Provide the (X, Y) coordinate of the cell's center where the given text is located.  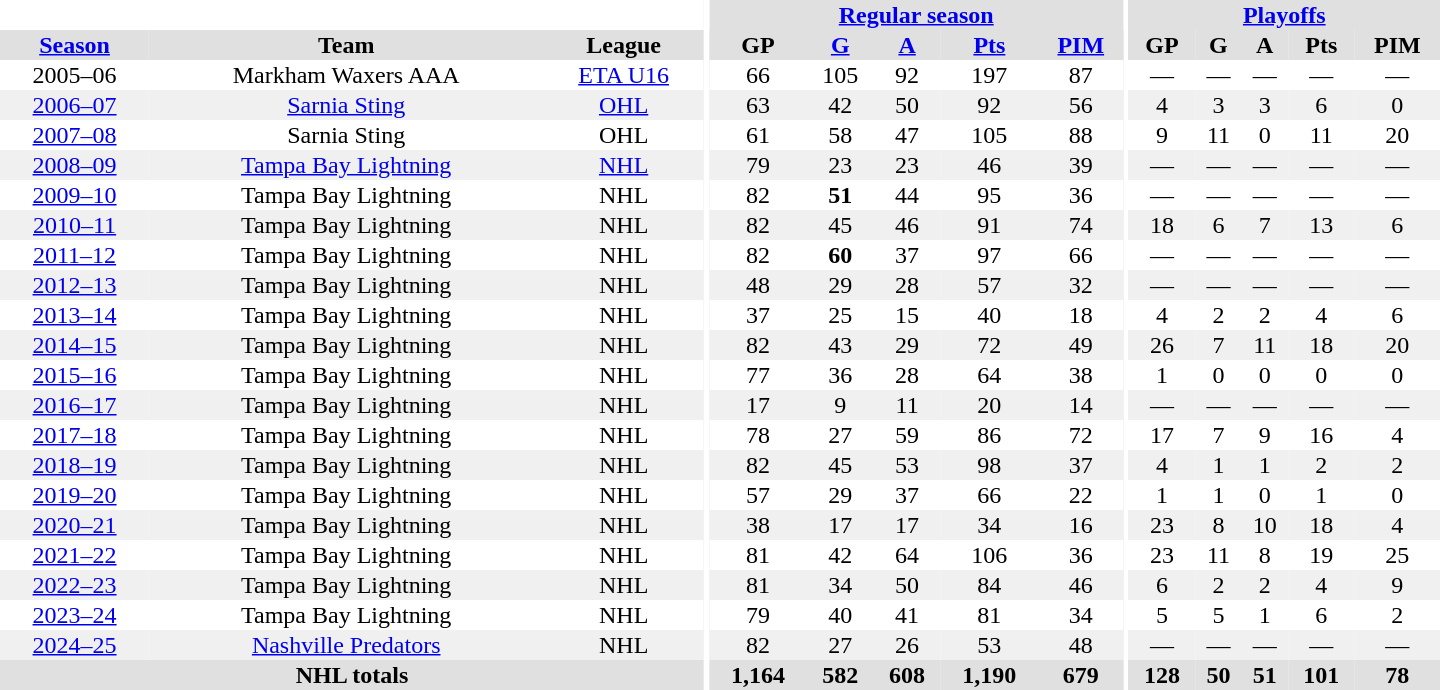
101 (1322, 675)
2020–21 (74, 525)
2008–09 (74, 165)
95 (990, 195)
47 (908, 135)
League (624, 45)
63 (758, 105)
Nashville Predators (346, 645)
2024–25 (74, 645)
77 (758, 375)
59 (908, 435)
13 (1322, 225)
49 (1080, 345)
Markham Waxers AAA (346, 75)
2017–18 (74, 435)
1,190 (990, 675)
Season (74, 45)
14 (1080, 405)
2022–23 (74, 585)
60 (840, 255)
679 (1080, 675)
2019–20 (74, 495)
58 (840, 135)
74 (1080, 225)
2006–07 (74, 105)
106 (990, 555)
91 (990, 225)
2021–22 (74, 555)
44 (908, 195)
22 (1080, 495)
84 (990, 585)
2023–24 (74, 615)
56 (1080, 105)
NHL totals (352, 675)
88 (1080, 135)
2009–10 (74, 195)
582 (840, 675)
1,164 (758, 675)
61 (758, 135)
2012–13 (74, 285)
608 (908, 675)
41 (908, 615)
43 (840, 345)
ETA U16 (624, 75)
15 (908, 315)
86 (990, 435)
98 (990, 465)
2010–11 (74, 225)
2011–12 (74, 255)
2015–16 (74, 375)
2007–08 (74, 135)
10 (1265, 525)
2016–17 (74, 405)
Team (346, 45)
2018–19 (74, 465)
87 (1080, 75)
197 (990, 75)
2014–15 (74, 345)
2013–14 (74, 315)
97 (990, 255)
39 (1080, 165)
128 (1162, 675)
Playoffs (1284, 15)
19 (1322, 555)
32 (1080, 285)
Regular season (916, 15)
2005–06 (74, 75)
